Return [X, Y] of the center of cell containing provided text 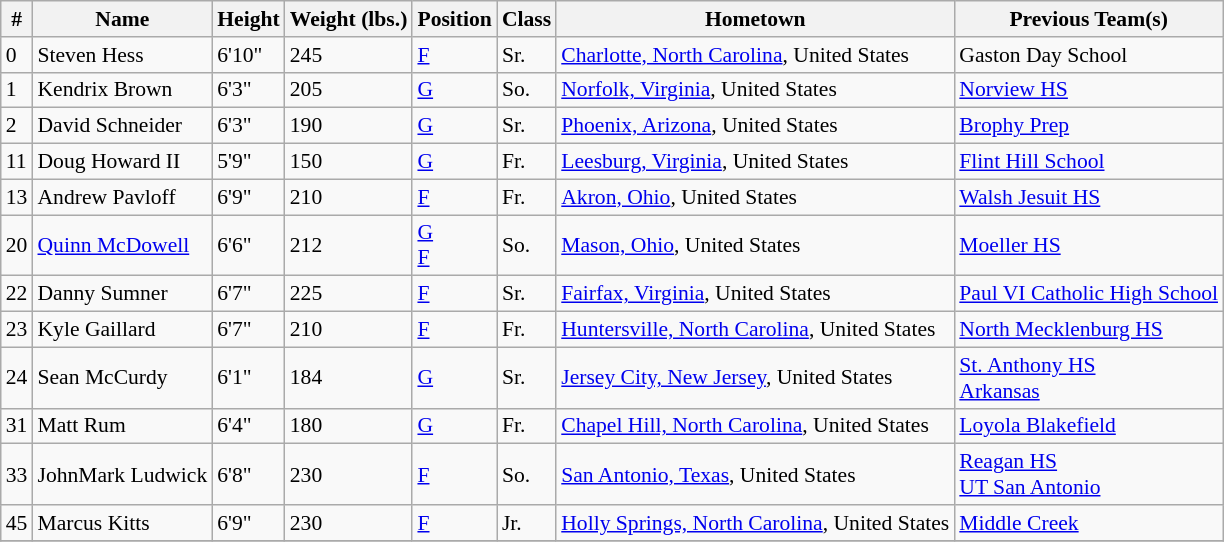
Kyle Gaillard [122, 330]
150 [349, 162]
Flint Hill School [1088, 162]
Mason, Ohio, United States [755, 246]
Class [526, 19]
6'4" [248, 426]
Weight (lbs.) [349, 19]
Sean McCurdy [122, 378]
GF [454, 246]
Moeller HS [1088, 246]
Huntersville, North Carolina, United States [755, 330]
190 [349, 126]
24 [17, 378]
Danny Sumner [122, 294]
Norfolk, Virginia, United States [755, 90]
180 [349, 426]
Akron, Ohio, United States [755, 197]
33 [17, 474]
Walsh Jesuit HS [1088, 197]
Reagan HSUT San Antonio [1088, 474]
# [17, 19]
205 [349, 90]
Loyola Blakefield [1088, 426]
Brophy Prep [1088, 126]
Chapel Hill, North Carolina, United States [755, 426]
Hometown [755, 19]
Leesburg, Virginia, United States [755, 162]
11 [17, 162]
45 [17, 523]
David Schneider [122, 126]
JohnMark Ludwick [122, 474]
Phoenix, Arizona, United States [755, 126]
13 [17, 197]
Marcus Kitts [122, 523]
20 [17, 246]
Holly Springs, North Carolina, United States [755, 523]
Kendrix Brown [122, 90]
0 [17, 55]
22 [17, 294]
St. Anthony HSArkansas [1088, 378]
Gaston Day School [1088, 55]
6'6" [248, 246]
Steven Hess [122, 55]
San Antonio, Texas, United States [755, 474]
Name [122, 19]
212 [349, 246]
Matt Rum [122, 426]
Jr. [526, 523]
Doug Howard II [122, 162]
31 [17, 426]
2 [17, 126]
245 [349, 55]
Andrew Pavloff [122, 197]
5'9" [248, 162]
North Mecklenburg HS [1088, 330]
Position [454, 19]
Fairfax, Virginia, United States [755, 294]
184 [349, 378]
23 [17, 330]
225 [349, 294]
1 [17, 90]
Norview HS [1088, 90]
6'1" [248, 378]
Previous Team(s) [1088, 19]
Quinn McDowell [122, 246]
Charlotte, North Carolina, United States [755, 55]
Paul VI Catholic High School [1088, 294]
6'8" [248, 474]
6'10" [248, 55]
Jersey City, New Jersey, United States [755, 378]
Middle Creek [1088, 523]
Height [248, 19]
